Identify which cell holds the provided text, then report its (X, Y) central coordinate. 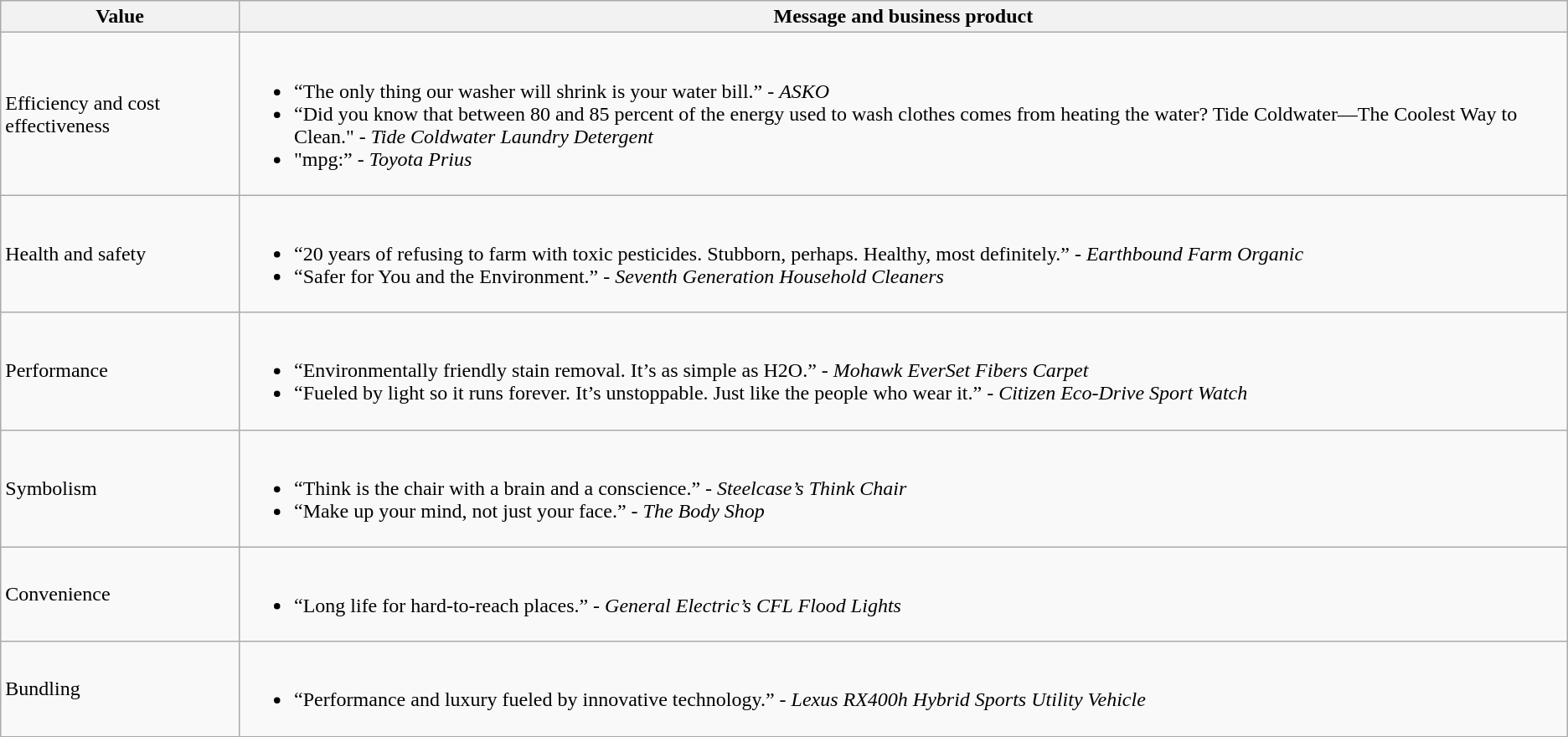
Efficiency and cost effectiveness (121, 114)
“Performance and luxury fueled by innovative technology.” - Lexus RX400h Hybrid Sports Utility Vehicle (903, 688)
Value (121, 17)
Symbolism (121, 488)
“Long life for hard-to-reach places.” - General Electric’s CFL Flood Lights (903, 595)
Convenience (121, 595)
Bundling (121, 688)
“Think is the chair with a brain and a conscience.” - Steelcase’s Think Chair“Make up your mind, not just your face.” - The Body Shop (903, 488)
Message and business product (903, 17)
Health and safety (121, 254)
Performance (121, 371)
